Return the (x, y) coordinate for the center point of the cell that contains the specified text.  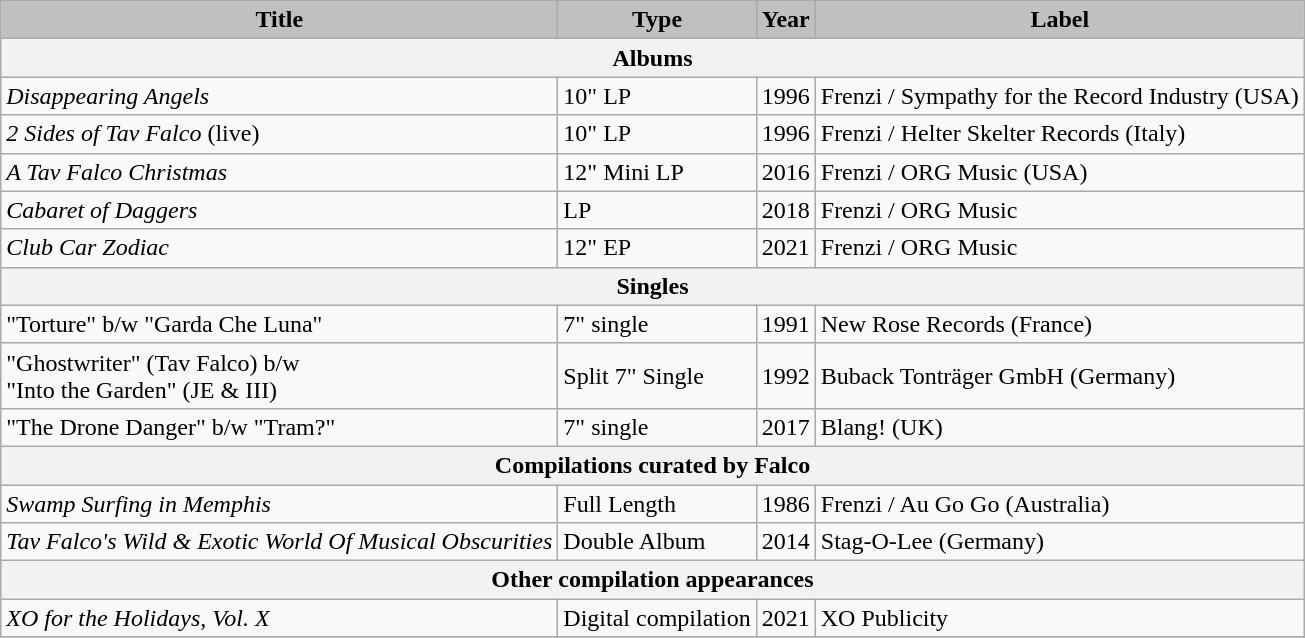
2014 (786, 542)
Frenzi / Au Go Go (Australia) (1060, 503)
"Torture" b/w "Garda Che Luna" (280, 324)
2016 (786, 172)
Other compilation appearances (652, 580)
Frenzi / Helter Skelter Records (Italy) (1060, 134)
1992 (786, 376)
Double Album (657, 542)
"The Drone Danger" b/w "Tram?" (280, 427)
Frenzi / ORG Music (USA) (1060, 172)
2017 (786, 427)
1986 (786, 503)
Digital compilation (657, 618)
Swamp Surfing in Memphis (280, 503)
Split 7" Single (657, 376)
2018 (786, 210)
Full Length (657, 503)
Stag-O-Lee (Germany) (1060, 542)
Albums (652, 58)
2 Sides of Tav Falco (live) (280, 134)
Cabaret of Daggers (280, 210)
XO Publicity (1060, 618)
Title (280, 20)
Singles (652, 286)
Blang! (UK) (1060, 427)
New Rose Records (France) (1060, 324)
Year (786, 20)
Type (657, 20)
A Tav Falco Christmas (280, 172)
Club Car Zodiac (280, 248)
Label (1060, 20)
Frenzi / Sympathy for the Record Industry (USA) (1060, 96)
Buback Tonträger GmbH (Germany) (1060, 376)
1991 (786, 324)
12" Mini LP (657, 172)
Compilations curated by Falco (652, 465)
Tav Falco's Wild & Exotic World Of Musical Obscurities (280, 542)
12" EP (657, 248)
XO for the Holidays, Vol. X (280, 618)
Disappearing Angels (280, 96)
LP (657, 210)
"Ghostwriter" (Tav Falco) b/w"Into the Garden" (JE & III) (280, 376)
